Determine the (x, y) coordinate at the center of the cell enclosing the given text.  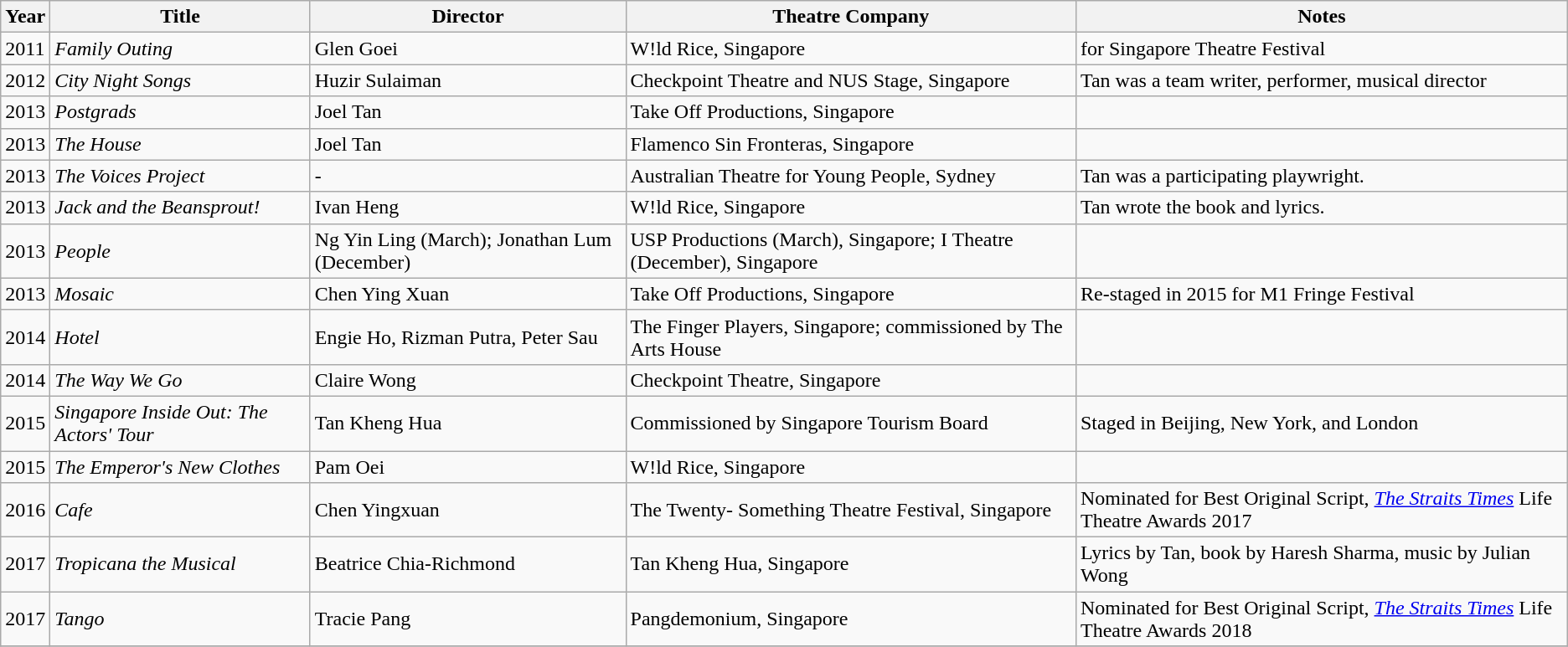
People (180, 251)
2016 (25, 511)
Singapore Inside Out: The Actors' Tour (180, 424)
Family Outing (180, 49)
Tan Kheng Hua, Singapore (851, 564)
Pam Oei (467, 466)
Checkpoint Theatre, Singapore (851, 380)
Huzir Sulaiman (467, 80)
The Twenty- Something Theatre Festival, Singapore (851, 511)
Staged in Beijing, New York, and London (1322, 424)
Ivan Heng (467, 208)
Commissioned by Singapore Tourism Board (851, 424)
Glen Goei (467, 49)
Tan Kheng Hua (467, 424)
for Singapore Theatre Festival (1322, 49)
Checkpoint Theatre and NUS Stage, Singapore (851, 80)
Chen Ying Xuan (467, 294)
Year (25, 17)
The Finger Players, Singapore; commissioned by The Arts House (851, 336)
Chen Yingxuan (467, 511)
Re-staged in 2015 for M1 Fringe Festival (1322, 294)
Engie Ho, Rizman Putra, Peter Sau (467, 336)
Tan was a participating playwright. (1322, 176)
Pangdemonium, Singapore (851, 619)
Tropicana the Musical (180, 564)
The Emperor's New Clothes (180, 466)
Lyrics by Tan, book by Haresh Sharma, music by Julian Wong (1322, 564)
USP Productions (March), Singapore; I Theatre (December), Singapore (851, 251)
2011 (25, 49)
Ng Yin Ling (March); Jonathan Lum (December) (467, 251)
Jack and the Beansprout! (180, 208)
Cafe (180, 511)
Australian Theatre for Young People, Sydney (851, 176)
Tan was a team writer, performer, musical director (1322, 80)
Tan wrote the book and lyrics. (1322, 208)
The House (180, 144)
Postgrads (180, 112)
The Way We Go (180, 380)
Director (467, 17)
City Night Songs (180, 80)
Beatrice Chia-Richmond (467, 564)
Nominated for Best Original Script, The Straits Times Life Theatre Awards 2017 (1322, 511)
The Voices Project (180, 176)
Notes (1322, 17)
Theatre Company (851, 17)
Hotel (180, 336)
Claire Wong (467, 380)
Title (180, 17)
Tracie Pang (467, 619)
Flamenco Sin Fronteras, Singapore (851, 144)
2012 (25, 80)
- (467, 176)
Mosaic (180, 294)
Nominated for Best Original Script, The Straits Times Life Theatre Awards 2018 (1322, 619)
Tango (180, 619)
